Capture the cell that displays the provided text and extract its (X, Y) central coordinate. 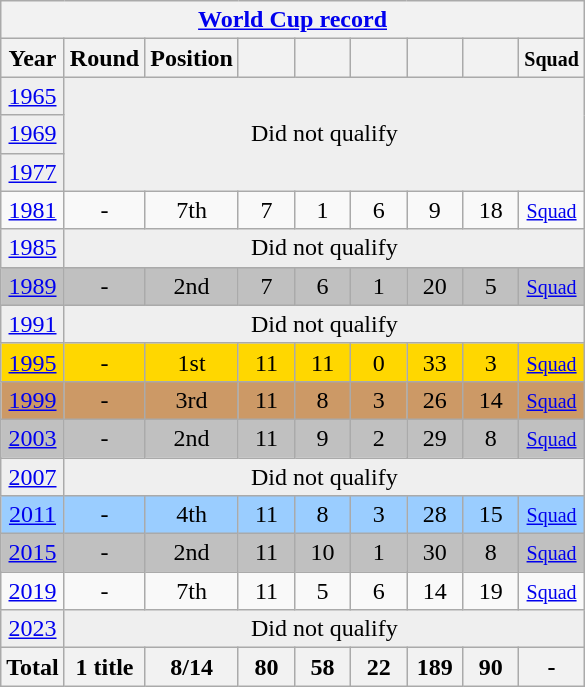
1977 (33, 172)
189 (435, 667)
22 (379, 667)
2015 (33, 553)
1991 (33, 324)
33 (435, 362)
2019 (33, 591)
1999 (33, 400)
2007 (33, 477)
2003 (33, 438)
15 (491, 515)
3rd (192, 400)
0 (379, 362)
1 title (104, 667)
1st (192, 362)
18 (491, 210)
80 (266, 667)
2 (379, 438)
Position (192, 58)
19 (491, 591)
90 (491, 667)
1989 (33, 286)
Round (104, 58)
2023 (33, 629)
28 (435, 515)
1981 (33, 210)
58 (323, 667)
2011 (33, 515)
World Cup record (293, 20)
Total (33, 667)
20 (435, 286)
1995 (33, 362)
1965 (33, 96)
26 (435, 400)
29 (435, 438)
1969 (33, 134)
4th (192, 515)
30 (435, 553)
8/14 (192, 667)
1985 (33, 248)
10 (323, 553)
Year (33, 58)
